Determine the (x, y) coordinate at the center of the cell enclosing the given text.  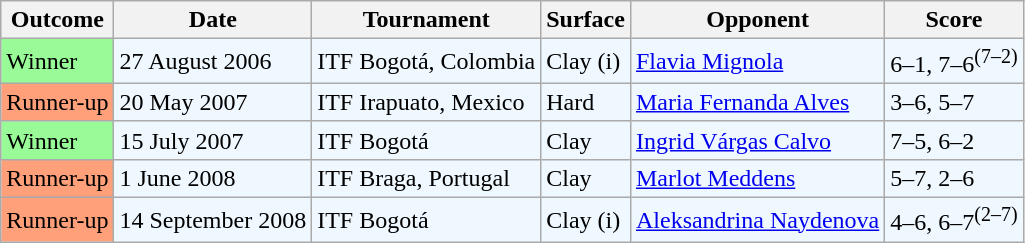
ITF Bogotá, Colombia (426, 62)
Date (213, 20)
Flavia Mignola (757, 62)
Marlot Meddens (757, 178)
ITF Braga, Portugal (426, 178)
5–7, 2–6 (954, 178)
Score (954, 20)
Hard (586, 102)
7–5, 6–2 (954, 140)
Maria Fernanda Alves (757, 102)
Ingrid Várgas Calvo (757, 140)
ITF Irapuato, Mexico (426, 102)
27 August 2006 (213, 62)
Surface (586, 20)
Outcome (58, 20)
15 July 2007 (213, 140)
Opponent (757, 20)
1 June 2008 (213, 178)
4–6, 6–7(2–7) (954, 220)
20 May 2007 (213, 102)
14 September 2008 (213, 220)
3–6, 5–7 (954, 102)
6–1, 7–6(7–2) (954, 62)
Aleksandrina Naydenova (757, 220)
Tournament (426, 20)
